Scan for the cell matching the given text and deliver its (X, Y) coordinate at center. 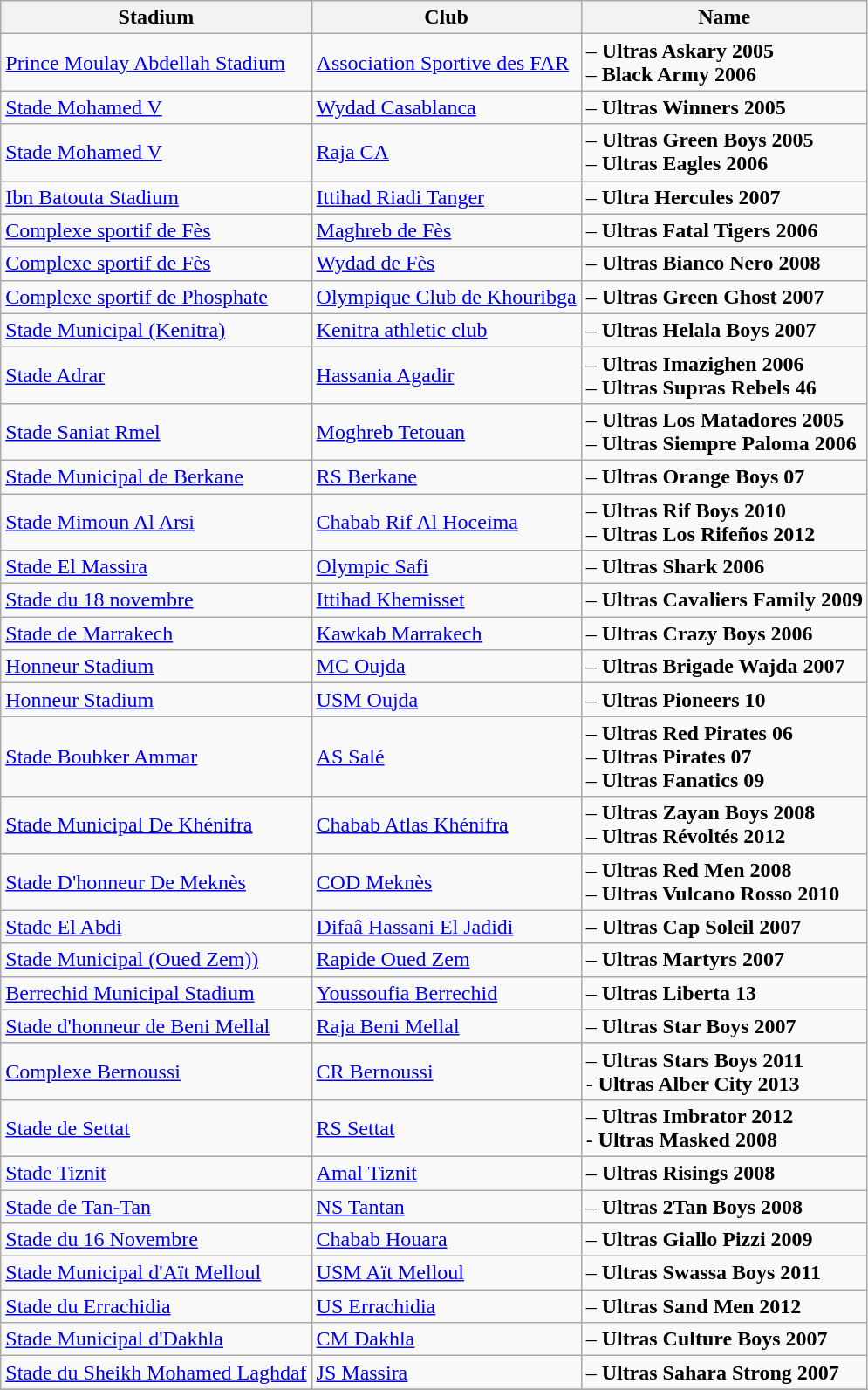
– Ultras Brigade Wajda 2007 (724, 667)
Stade Municipal d'Dakhla (156, 1339)
– Ultras Imazighen 2006– Ultras Supras Rebels 46 (724, 375)
Stade de Settat (156, 1127)
Difaâ Hassani El Jadidi (447, 927)
Chabab Houara (447, 1240)
Stade de Tan-Tan (156, 1207)
– Ultras Culture Boys 2007 (724, 1339)
Complexe sportif de Phosphate (156, 297)
Wydad de Fès (447, 264)
Stade Municipal (Oued Zem)) (156, 960)
Stade de Marrakech (156, 633)
Moghreb Tetouan (447, 431)
Youssoufia Berrechid (447, 993)
– Ultras Sahara Strong 2007 (724, 1373)
Kawkab Marrakech (447, 633)
Association Sportive des FAR (447, 63)
NS Tantan (447, 1207)
Stade Boubker Ammar (156, 757)
– Ultras Pioneers 10 (724, 700)
COD Meknès (447, 881)
Stade El Massira (156, 567)
– Ultras Helala Boys 2007 (724, 330)
– Ultras Red Pirates 06– Ultras Pirates 07– Ultras Fanatics 09 (724, 757)
Complexe Bernoussi (156, 1072)
– Ultras Rif Boys 2010 – Ultras Los Rifeños 2012 (724, 522)
Stade Municipal d'Aït Melloul (156, 1273)
Stade du 16 Novembre (156, 1240)
USM Aït Melloul (447, 1273)
Stade du Sheikh Mohamed Laghdaf (156, 1373)
Wydad Casablanca (447, 107)
Stade El Abdi (156, 927)
– Ultras Cap Soleil 2007 (724, 927)
– Ultras Bianco Nero 2008 (724, 264)
Olympic Safi (447, 567)
Stade Saniat Rmel (156, 431)
– Ultras Swassa Boys 2011 (724, 1273)
CR Bernoussi (447, 1072)
Hassania Agadir (447, 375)
Ittihad Khemisset (447, 600)
CM Dakhla (447, 1339)
– Ultras Star Boys 2007 (724, 1026)
AS Salé (447, 757)
– Ultras Giallo Pizzi 2009 (724, 1240)
Chabab Atlas Khénifra (447, 825)
Stade d'honneur de Beni Mellal (156, 1026)
Club (447, 17)
– Ultras Stars Boys 2011 - Ultras Alber City 2013 (724, 1072)
– Ultras Risings 2008 (724, 1173)
RS Settat (447, 1127)
Kenitra athletic club (447, 330)
– Ultras Cavaliers Family 2009 (724, 600)
Chabab Rif Al Hoceima (447, 522)
– Ultras Shark 2006 (724, 567)
Rapide Oued Zem (447, 960)
– Ultras Green Ghost 2007 (724, 297)
Berrechid Municipal Stadium (156, 993)
– Ultras Crazy Boys 2006 (724, 633)
Stade D'honneur De Meknès (156, 881)
Name (724, 17)
Raja Beni Mellal (447, 1026)
Stade du Errachidia (156, 1306)
– Ultras Fatal Tigers 2006 (724, 230)
Raja CA (447, 152)
Stade Municipal de Berkane (156, 476)
Maghreb de Fès (447, 230)
– Ultras Zayan Boys 2008– Ultras Révoltés 2012 (724, 825)
Ibn Batouta Stadium (156, 197)
– Ultras Imbrator 2012 - Ultras Masked 2008 (724, 1127)
Olympique Club de Khouribga (447, 297)
JS Massira (447, 1373)
Stade Mimoun Al Arsi (156, 522)
Stade Tiznit (156, 1173)
– Ultras Liberta 13 (724, 993)
Stade Adrar (156, 375)
– Ultras Orange Boys 07 (724, 476)
Stadium (156, 17)
– Ultras Los Matadores 2005 – Ultras Siempre Paloma 2006 (724, 431)
– Ultras Martyrs 2007 (724, 960)
– Ultras Askary 2005– Black Army 2006 (724, 63)
– Ultras Winners 2005 (724, 107)
Stade Municipal De Khénifra (156, 825)
Amal Tiznit (447, 1173)
Prince Moulay Abdellah Stadium (156, 63)
Ittihad Riadi Tanger (447, 197)
– Ultras Sand Men 2012 (724, 1306)
RS Berkane (447, 476)
Stade du 18 novembre (156, 600)
– Ultra Hercules 2007 (724, 197)
– Ultras 2Tan Boys 2008 (724, 1207)
Stade Municipal (Kenitra) (156, 330)
US Errachidia (447, 1306)
MC Oujda (447, 667)
USM Oujda (447, 700)
– Ultras Red Men 2008– Ultras Vulcano Rosso 2010 (724, 881)
– Ultras Green Boys 2005– Ultras Eagles 2006 (724, 152)
